Extract the (x, y) coordinate from the center of the cell holding the provided text.  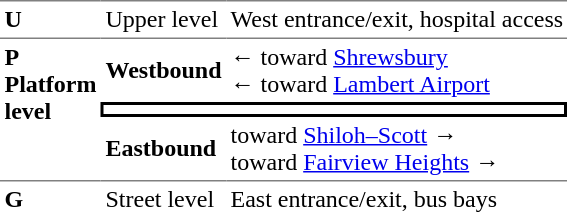
U (50, 19)
Upper level (164, 19)
P Platform level (50, 110)
Eastbound (164, 149)
Westbound (164, 70)
